Provide the [X, Y] coordinate of the cell's center where the given text is located.  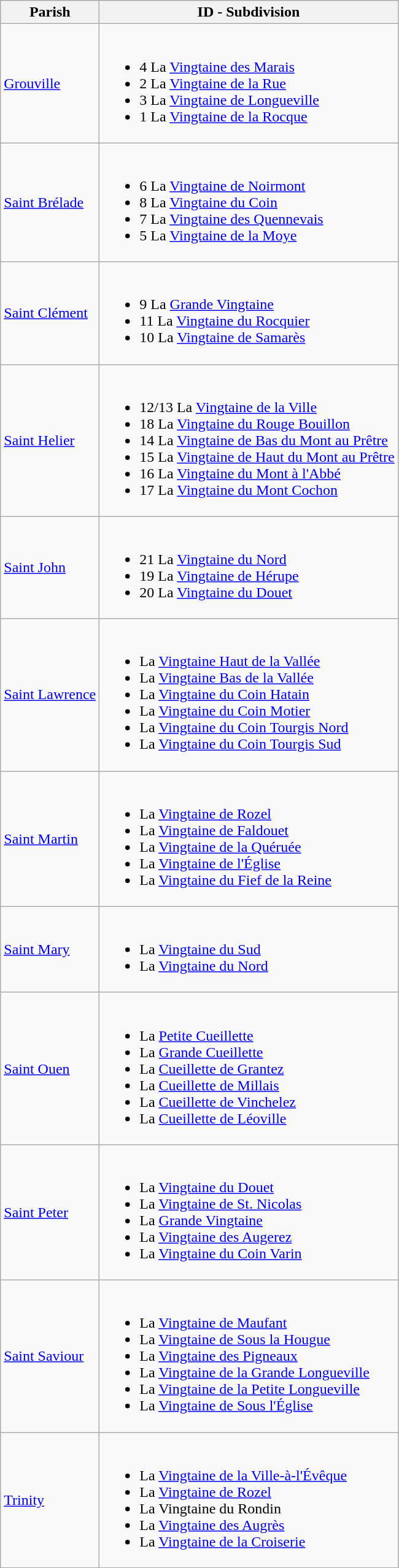
9 La Grande Vingtaine11 La Vingtaine du Rocquier10 La Vingtaine de Samarès [249, 313]
La Petite CueilletteLa Grande CueilletteLa Cueillette de GrantezLa Cueillette de MillaisLa Cueillette de VinchelezLa Cueillette de Léoville [249, 1068]
Saint Saviour [50, 1356]
Saint Brélade [50, 202]
Parish [50, 12]
ID - Subdivision [249, 12]
La Vingtaine du SudLa Vingtaine du Nord [249, 949]
Saint Martin [50, 839]
La Vingtaine du DouetLa Vingtaine de St. NicolasLa Grande VingtaineLa Vingtaine des AugerezLa Vingtaine du Coin Varin [249, 1212]
Trinity [50, 1500]
La Vingtaine de RozelLa Vingtaine de FaldouetLa Vingtaine de la QuéruéeLa Vingtaine de l'ÉgliseLa Vingtaine du Fief de la Reine [249, 839]
Saint Ouen [50, 1068]
La Vingtaine de la Ville-à-l'ÉvêqueLa Vingtaine de RozelLa Vingtaine du RondinLa Vingtaine des AugrèsLa Vingtaine de la Croiserie [249, 1500]
Saint Mary [50, 949]
Saint Lawrence [50, 695]
21 La Vingtaine du Nord19 La Vingtaine de Hérupe20 La Vingtaine du Douet [249, 568]
4 La Vingtaine des Marais2 La Vingtaine de la Rue3 La Vingtaine de Longueville1 La Vingtaine de la Rocque [249, 83]
Grouville [50, 83]
Saint Peter [50, 1212]
Saint John [50, 568]
Saint Clément [50, 313]
Saint Helier [50, 440]
6 La Vingtaine de Noirmont8 La Vingtaine du Coin7 La Vingtaine des Quennevais5 La Vingtaine de la Moye [249, 202]
